Find where the given text appears and provide that cell's center as [X, Y] coordinate. 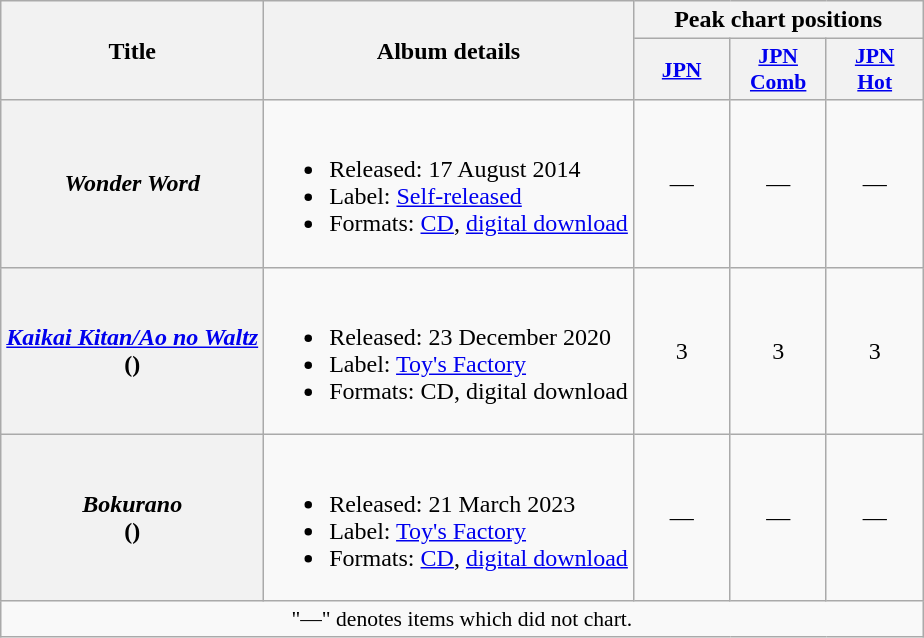
Title [132, 50]
JPNHot [874, 70]
JPNComb [778, 70]
Released: 23 December 2020Label: Toy's FactoryFormats: CD, digital download [449, 350]
Bokurano () [132, 518]
Kaikai Kitan/Ao no Waltz() [132, 350]
JPN [682, 70]
Wonder Word [132, 184]
Album details [449, 50]
"—" denotes items which did not chart. [462, 619]
Released: 17 August 2014Label: Self-releasedFormats: CD, digital download [449, 184]
Peak chart positions [778, 20]
Released: 21 March 2023Label: Toy's FactoryFormats: CD, digital download [449, 518]
